From the cell containing the given text, extract its center point as (X, Y) coordinate. 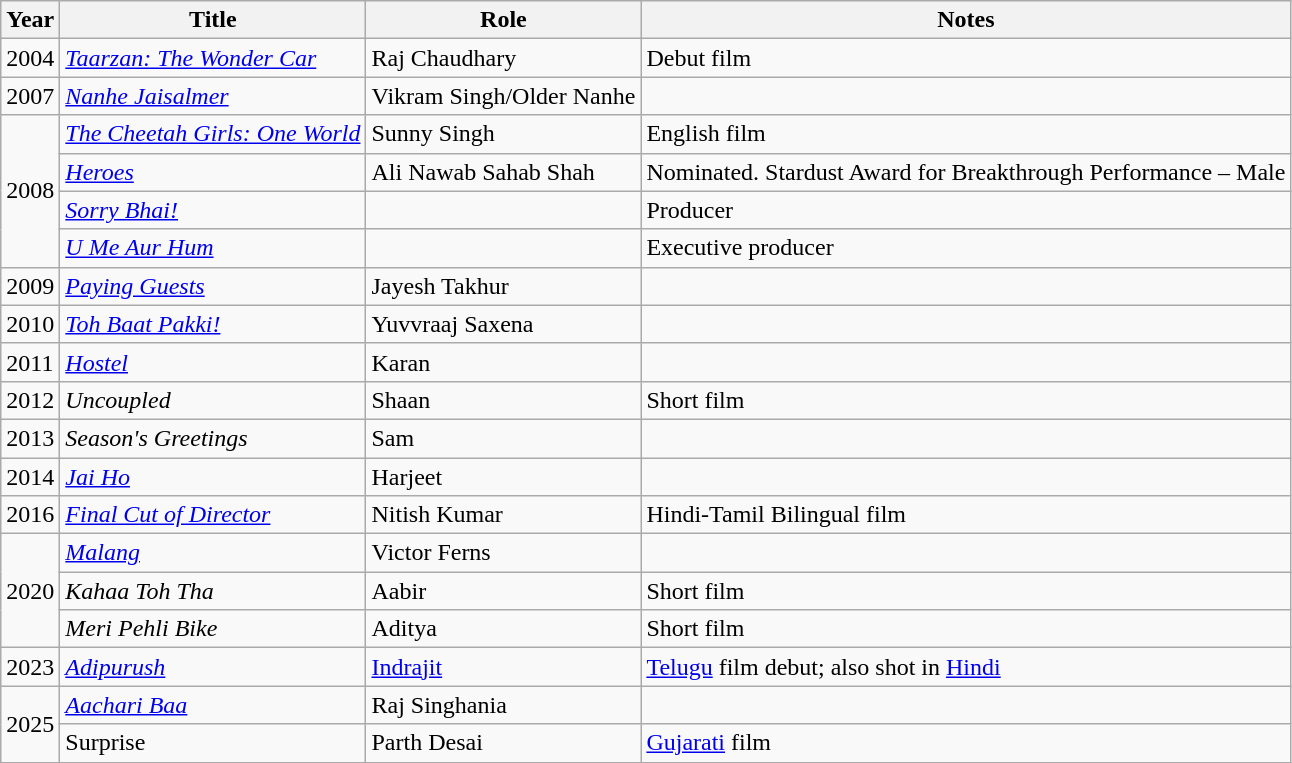
Sam (504, 438)
2016 (30, 515)
2013 (30, 438)
English film (966, 134)
2007 (30, 96)
Jayesh Takhur (504, 286)
Jai Ho (213, 477)
2004 (30, 58)
Hostel (213, 362)
Indrajit (504, 667)
Producer (966, 210)
Parth Desai (504, 743)
Adipurush (213, 667)
Role (504, 20)
Debut film (966, 58)
Yuvvraaj Saxena (504, 324)
Kahaa Toh Tha (213, 591)
2009 (30, 286)
Uncoupled (213, 400)
Aachari Baa (213, 705)
Shaan (504, 400)
Telugu film debut; also shot in Hindi (966, 667)
Taarzan: The Wonder Car (213, 58)
Heroes (213, 172)
Notes (966, 20)
U Me Aur Hum (213, 248)
Ali Nawab Sahab Shah (504, 172)
Nominated. Stardust Award for Breakthrough Performance – Male (966, 172)
2012 (30, 400)
Aabir (504, 591)
Raj Chaudhary (504, 58)
Surprise (213, 743)
Raj Singhania (504, 705)
Gujarati film (966, 743)
Nanhe Jaisalmer (213, 96)
2025 (30, 724)
Season's Greetings (213, 438)
2011 (30, 362)
Harjeet (504, 477)
The Cheetah Girls: One World (213, 134)
Meri Pehli Bike (213, 629)
2014 (30, 477)
Paying Guests (213, 286)
Sunny Singh (504, 134)
Title (213, 20)
Malang (213, 553)
2010 (30, 324)
2008 (30, 191)
Nitish Kumar (504, 515)
Toh Baat Pakki! (213, 324)
2023 (30, 667)
Year (30, 20)
Final Cut of Director (213, 515)
Vikram Singh/Older Nanhe (504, 96)
Hindi-Tamil Bilingual film (966, 515)
Executive producer (966, 248)
Karan (504, 362)
Sorry Bhai! (213, 210)
2020 (30, 591)
Victor Ferns (504, 553)
Aditya (504, 629)
